Capture the cell that displays the provided text and extract its [X, Y] central coordinate. 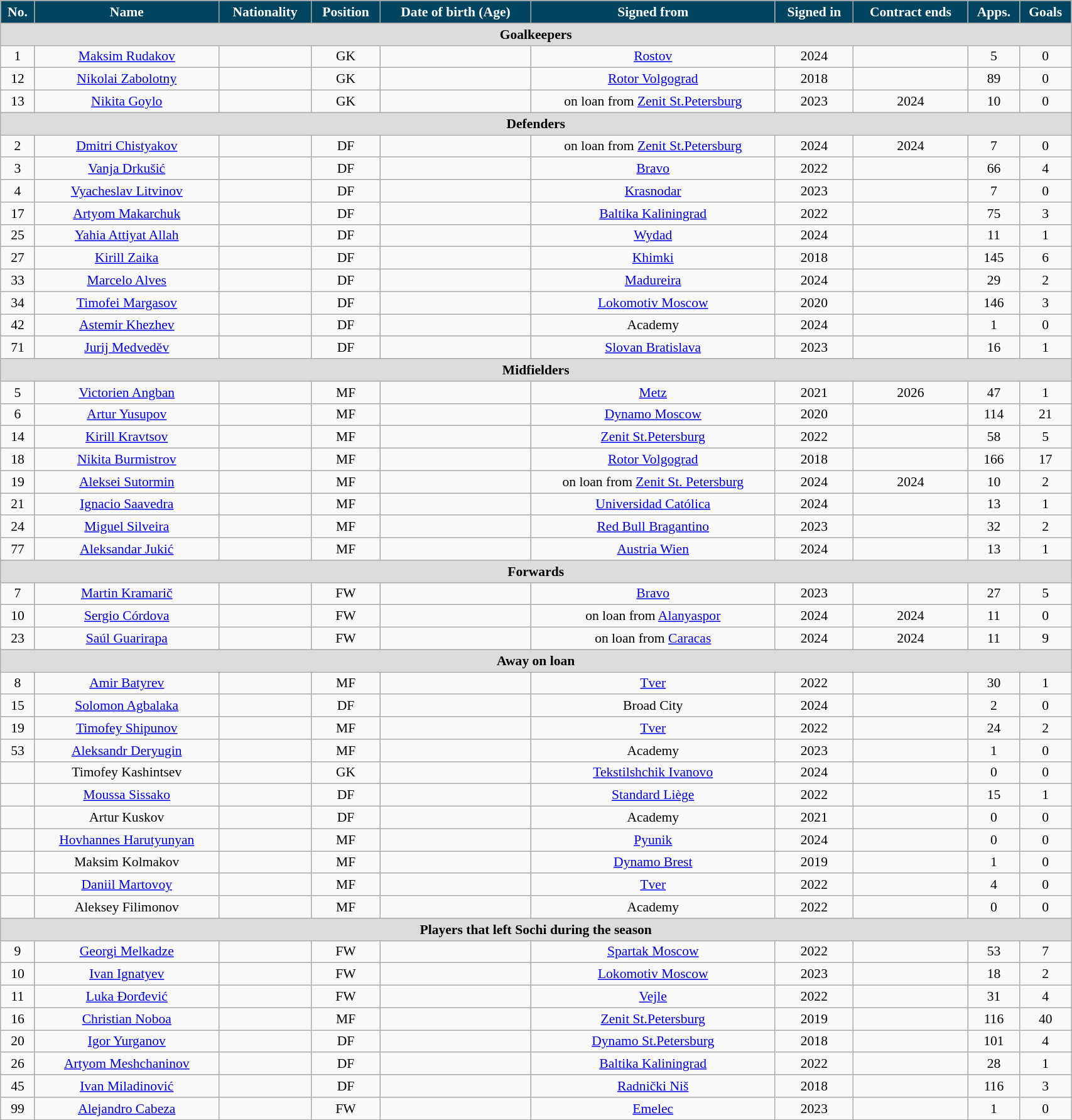
Players that left Sochi during the season [536, 930]
Timofei Margasov [127, 303]
77 [18, 549]
Contract ends [911, 12]
Daniil Martovoy [127, 885]
114 [993, 415]
Signed from [653, 12]
2026 [911, 393]
on loan from Zenit St. Petersburg [653, 482]
Broad City [653, 706]
Vejle [653, 997]
Alejandro Cabeza [127, 1109]
Ivan Ignatyev [127, 974]
Goalkeepers [536, 35]
Igor Yurganov [127, 1041]
Apps. [993, 12]
Austria Wien [653, 549]
71 [18, 348]
Timofey Shipunov [127, 728]
Signed in [814, 12]
47 [993, 393]
Madureira [653, 281]
14 [18, 437]
Hovhannes Harutyunyan [127, 840]
101 [993, 1041]
Spartak Moscow [653, 952]
30 [993, 683]
Maksim Rudakov [127, 57]
Timofey Kashintsev [127, 773]
28 [993, 1064]
Vyacheslav Litvinov [127, 191]
45 [18, 1086]
on loan from Alanyaspor [653, 616]
Georgi Melkadze [127, 952]
Red Bull Bragantino [653, 527]
Khimki [653, 258]
Dynamo Brest [653, 862]
Kirill Zaika [127, 258]
Emelec [653, 1109]
Nikolai Zabolotny [127, 79]
Slovan Bratislava [653, 348]
Christian Noboa [127, 1019]
Nikita Goylo [127, 102]
99 [18, 1109]
Vanja Drkušić [127, 169]
Standard Liège [653, 795]
66 [993, 169]
33 [18, 281]
Marcelo Alves [127, 281]
Nationality [265, 12]
8 [18, 683]
25 [18, 236]
Rostov [653, 57]
Goals [1046, 12]
Dmitri Chistyakov [127, 146]
Astemir Khezhev [127, 325]
Miguel Silveira [127, 527]
Martin Kramarič [127, 594]
on loan from Caracas [653, 639]
Midfielders [536, 370]
Pyunik [653, 840]
Aleksei Sutormin [127, 482]
Universidad Católica [653, 504]
Saúl Guarirapa [127, 639]
Forwards [536, 572]
Artur Yusupov [127, 415]
Sergio Córdova [127, 616]
40 [1046, 1019]
Nikita Burmistrov [127, 460]
Artur Kuskov [127, 818]
Artyom Meshchaninov [127, 1064]
31 [993, 997]
58 [993, 437]
Position [346, 12]
Maksim Kolmakov [127, 862]
Artyom Makarchuk [127, 214]
Yahia Attiyat Allah [127, 236]
23 [18, 639]
Jurij Medveděv [127, 348]
Luka Đorđević [127, 997]
Date of birth (Age) [455, 12]
146 [993, 303]
Victorien Angban [127, 393]
Wydad [653, 236]
Amir Batyrev [127, 683]
Aleksandar Jukić [127, 549]
Aleksey Filimonov [127, 907]
Ivan Miladinović [127, 1086]
20 [18, 1041]
Moussa Sissako [127, 795]
34 [18, 303]
Name [127, 12]
32 [993, 527]
Ignacio Saavedra [127, 504]
Dynamo Moscow [653, 415]
145 [993, 258]
Tekstilshchik Ivanovo [653, 773]
42 [18, 325]
Aleksandr Deryugin [127, 751]
29 [993, 281]
Solomon Agbalaka [127, 706]
166 [993, 460]
Radnički Niš [653, 1086]
12 [18, 79]
Dynamo St.Petersburg [653, 1041]
75 [993, 214]
Defenders [536, 124]
Krasnodar [653, 191]
89 [993, 79]
Kirill Kravtsov [127, 437]
Away on loan [536, 661]
26 [18, 1064]
Metz [653, 393]
No. [18, 12]
